Pinpoint the cell where the given text exists, returning its [x, y] midpoint coordinate. 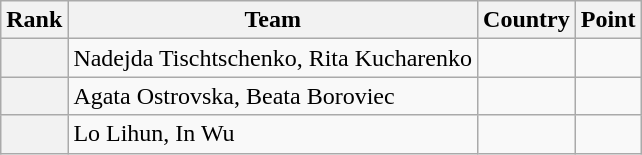
Lo Lihun, In Wu [273, 134]
Nadejda Tischtschenko, Rita Kucharenko [273, 58]
Country [527, 20]
Team [273, 20]
Point [608, 20]
Rank [34, 20]
Agata Ostrovska, Beata Boroviec [273, 96]
